Search for the cell housing the specified text and yield its (X, Y) center coordinate. 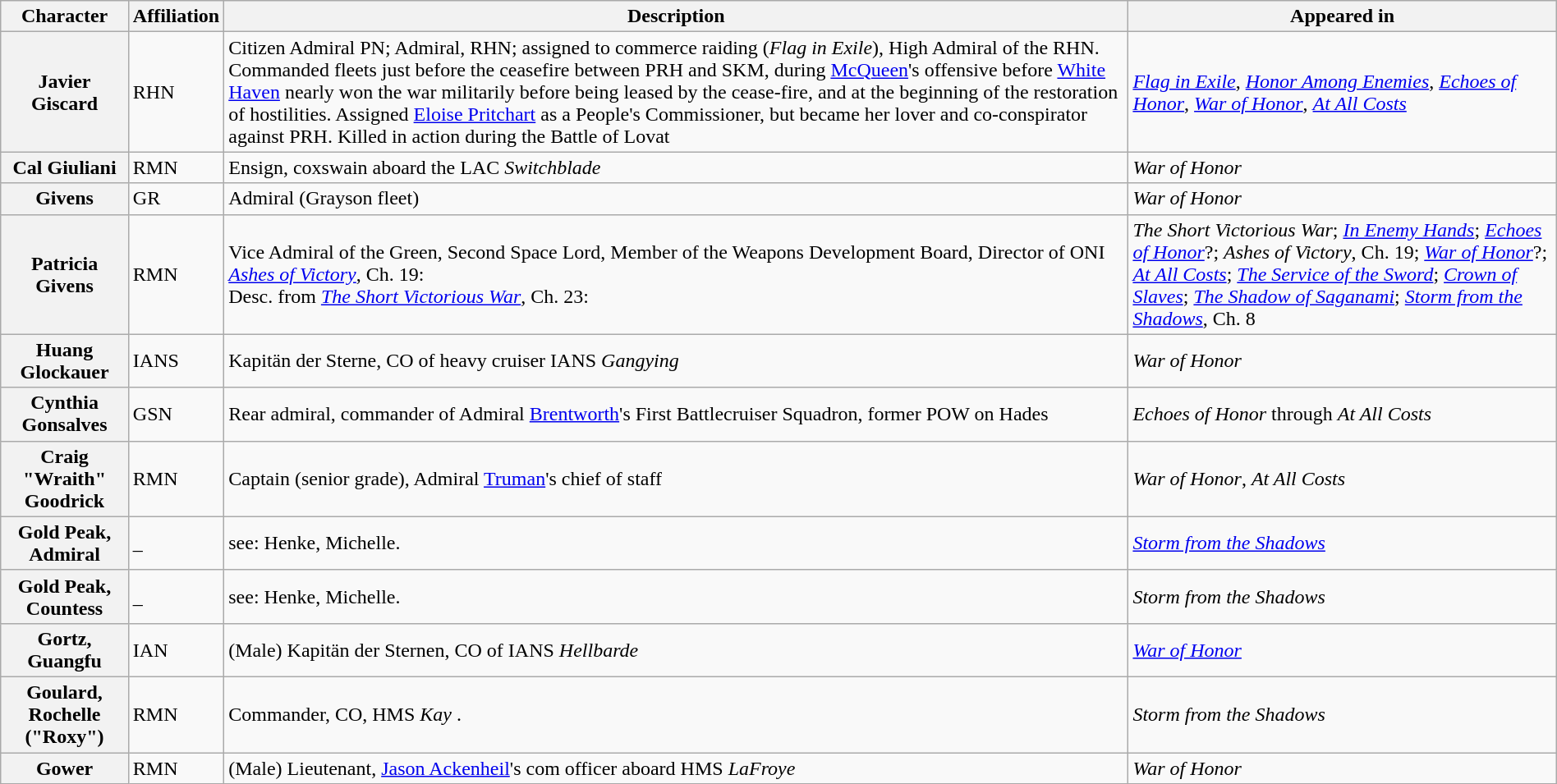
Cynthia Gonsalves (65, 414)
Kapitän der Sterne, CO of heavy cruiser IANS Gangying (677, 361)
(Male) Kapitän der Sternen, CO of IANS Hellbarde (677, 650)
War of Honor, At All Costs (1342, 479)
GR (176, 199)
Gold Peak, Admiral (65, 543)
Goulard, Rochelle ("Roxy") (65, 714)
Gortz, Guangfu (65, 650)
Affiliation (176, 16)
Javier Giscard (65, 92)
Commander, CO, HMS Kay . (677, 714)
Gold Peak, Countess (65, 596)
Echoes of Honor through At All Costs (1342, 414)
Cal Giuliani (65, 167)
Character (65, 16)
Ensign, coxswain aboard the LAC Switchblade (677, 167)
Givens (65, 199)
Description (677, 16)
Huang Glockauer (65, 361)
Patricia Givens (65, 274)
IAN (176, 650)
Appeared in (1342, 16)
IANS (176, 361)
(Male) Lieutenant, Jason Ackenheil's com officer aboard HMS LaFroye (677, 768)
Rear admiral, commander of Admiral Brentworth's First Battlecruiser Squadron, former POW on Hades (677, 414)
Craig "Wraith" Goodrick (65, 479)
GSN (176, 414)
Admiral (Grayson fleet) (677, 199)
RHN (176, 92)
Flag in Exile, Honor Among Enemies, Echoes of Honor, War of Honor, At All Costs (1342, 92)
Gower (65, 768)
Captain (senior grade), Admiral Truman's chief of staff (677, 479)
